Return (x, y) of the center of cell containing provided text 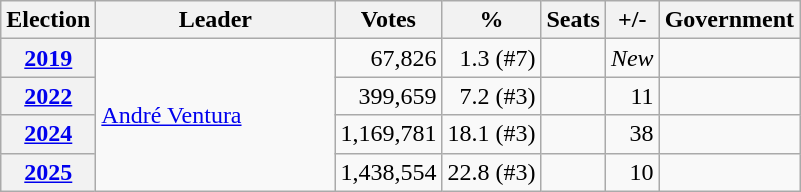
1,438,554 (388, 172)
Seats (573, 20)
1.3 (#7) (492, 58)
New (632, 58)
1,169,781 (388, 134)
2024 (48, 134)
399,659 (388, 96)
10 (632, 172)
Government (729, 20)
11 (632, 96)
% (492, 20)
Votes (388, 20)
2025 (48, 172)
67,826 (388, 58)
2022 (48, 96)
André Ventura (216, 115)
38 (632, 134)
+/- (632, 20)
Leader (216, 20)
7.2 (#3) (492, 96)
18.1 (#3) (492, 134)
2019 (48, 58)
Election (48, 20)
22.8 (#3) (492, 172)
